Scan for the cell matching the given text and deliver its [X, Y] coordinate at center. 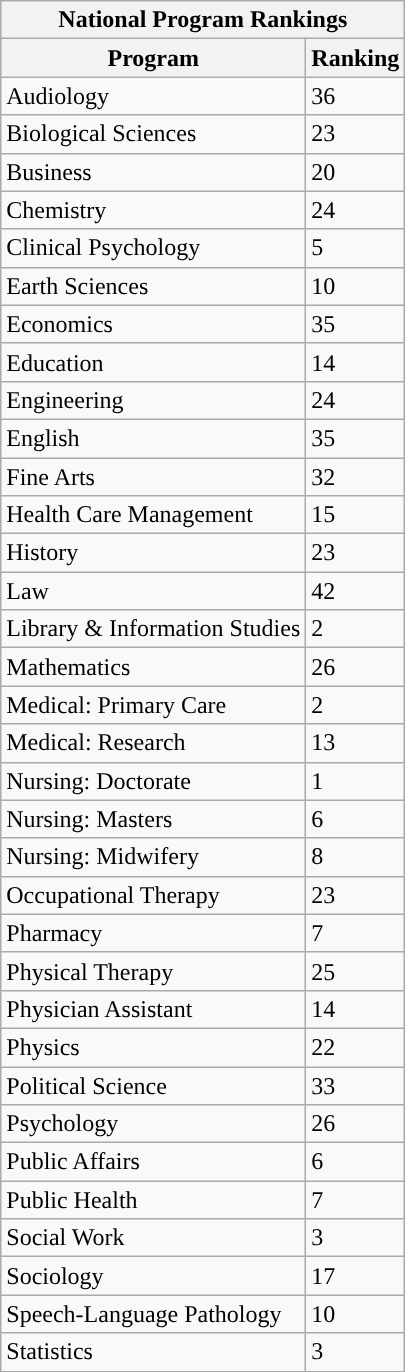
Health Care Management [154, 515]
Public Health [154, 1200]
English [154, 438]
Statistics [154, 1352]
1 [356, 781]
Pharmacy [154, 933]
Medical: Research [154, 743]
Audiology [154, 96]
Law [154, 591]
Physics [154, 1047]
Medical: Primary Care [154, 705]
Nursing: Doctorate [154, 781]
20 [356, 172]
17 [356, 1276]
Engineering [154, 400]
Speech-Language Pathology [154, 1314]
Nursing: Midwifery [154, 857]
8 [356, 857]
Economics [154, 324]
22 [356, 1047]
Chemistry [154, 210]
32 [356, 477]
Education [154, 362]
Earth Sciences [154, 286]
National Program Rankings [203, 20]
Physician Assistant [154, 1009]
Mathematics [154, 667]
Ranking [356, 58]
Fine Arts [154, 477]
Social Work [154, 1238]
36 [356, 96]
5 [356, 248]
Physical Therapy [154, 971]
Occupational Therapy [154, 895]
Nursing: Masters [154, 819]
42 [356, 591]
Sociology [154, 1276]
Business [154, 172]
13 [356, 743]
Clinical Psychology [154, 248]
15 [356, 515]
Program [154, 58]
Public Affairs [154, 1162]
History [154, 553]
Biological Sciences [154, 134]
25 [356, 971]
Psychology [154, 1124]
Library & Information Studies [154, 629]
Political Science [154, 1085]
33 [356, 1085]
